Pinpoint the cell where the given text exists, returning its (X, Y) midpoint coordinate. 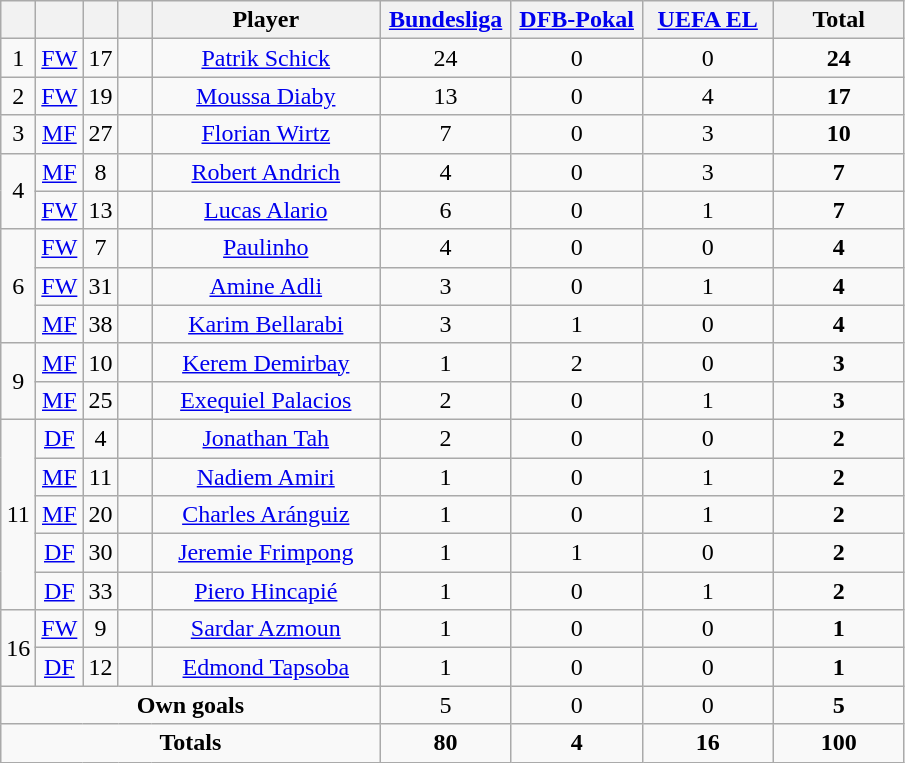
Edmond Tapsoba (266, 667)
Moussa Diaby (266, 96)
Player (266, 20)
Patrik Schick (266, 58)
Totals (190, 743)
Jonathan Tah (266, 438)
25 (100, 400)
27 (100, 134)
31 (100, 286)
Lucas Alario (266, 210)
UEFA EL (708, 20)
Karim Bellarabi (266, 324)
19 (100, 96)
Exequiel Palacios (266, 400)
8 (100, 172)
30 (100, 553)
Total (838, 20)
38 (100, 324)
Kerem Demirbay (266, 362)
Paulinho (266, 248)
20 (100, 515)
Robert Andrich (266, 172)
Amine Adli (266, 286)
Own goals (190, 705)
Nadiem Amiri (266, 477)
Sardar Azmoun (266, 629)
100 (838, 743)
Bundesliga (446, 20)
Florian Wirtz (266, 134)
Charles Aránguiz (266, 515)
Jeremie Frimpong (266, 553)
80 (446, 743)
33 (100, 591)
12 (100, 667)
Piero Hincapié (266, 591)
DFB-Pokal (576, 20)
